Search for the cell housing the specified text and yield its [x, y] center coordinate. 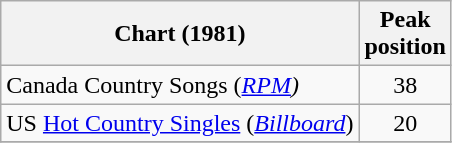
Peakposition [405, 34]
Canada Country Songs (RPM) [180, 85]
20 [405, 123]
Chart (1981) [180, 34]
38 [405, 85]
US Hot Country Singles (Billboard) [180, 123]
